Search for the cell housing the specified text and yield its (X, Y) center coordinate. 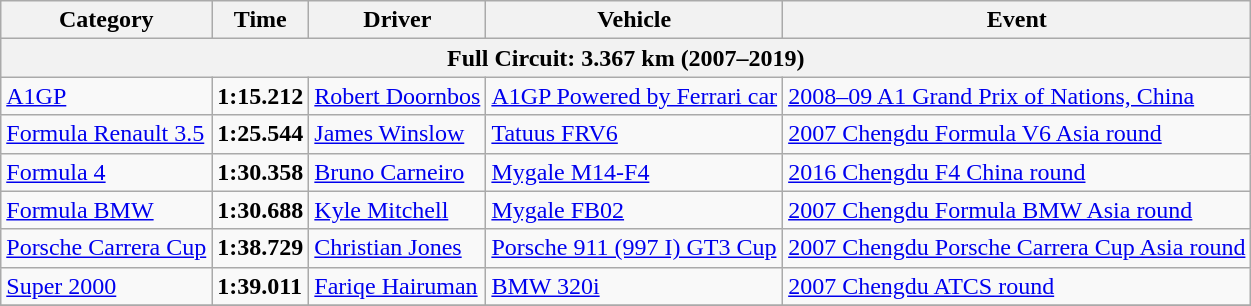
1:25.544 (260, 134)
Super 2000 (106, 286)
Event (1017, 20)
BMW 320i (634, 286)
A1GP (106, 96)
Fariqe Hairuman (398, 286)
Kyle Mitchell (398, 210)
Formula BMW (106, 210)
Christian Jones (398, 248)
Full Circuit: 3.367 km (2007–2019) (626, 58)
2016 Chengdu F4 China round (1017, 172)
Category (106, 20)
Time (260, 20)
2007 Chengdu Formula BMW Asia round (1017, 210)
Mygale M14-F4 (634, 172)
Vehicle (634, 20)
2007 Chengdu Formula V6 Asia round (1017, 134)
Porsche Carrera Cup (106, 248)
A1GP Powered by Ferrari car (634, 96)
Tatuus FRV6 (634, 134)
1:30.358 (260, 172)
1:39.011 (260, 286)
Formula Renault 3.5 (106, 134)
1:30.688 (260, 210)
2008–09 A1 Grand Prix of Nations, China (1017, 96)
2007 Chengdu ATCS round (1017, 286)
1:38.729 (260, 248)
Porsche 911 (997 I) GT3 Cup (634, 248)
Bruno Carneiro (398, 172)
2007 Chengdu Porsche Carrera Cup Asia round (1017, 248)
James Winslow (398, 134)
Mygale FB02 (634, 210)
1:15.212 (260, 96)
Robert Doornbos (398, 96)
Driver (398, 20)
Formula 4 (106, 172)
